Return the (x, y) coordinate for the center point of the cell that contains the specified text.  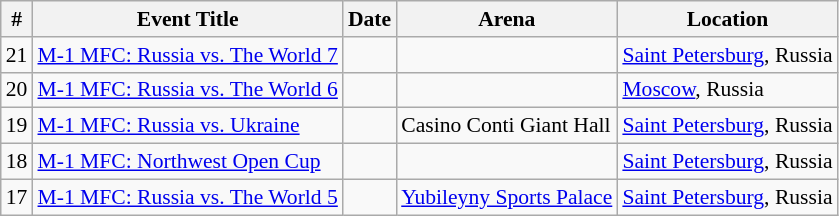
18 (17, 162)
M-1 MFC: Northwest Open Cup (187, 162)
M-1 MFC: Russia vs. The World 7 (187, 55)
Location (727, 19)
21 (17, 55)
Moscow, Russia (727, 90)
17 (17, 197)
Event Title (187, 19)
20 (17, 90)
Date (370, 19)
Arena (506, 19)
19 (17, 126)
M-1 MFC: Russia vs. The World 5 (187, 197)
Yubileyny Sports Palace (506, 197)
# (17, 19)
M-1 MFC: Russia vs. Ukraine (187, 126)
Casino Conti Giant Hall (506, 126)
M-1 MFC: Russia vs. The World 6 (187, 90)
